Return [X, Y] of the center of cell containing provided text 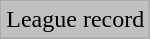
League record [76, 20]
